Extract the [x, y] coordinate from the center of the cell holding the provided text.  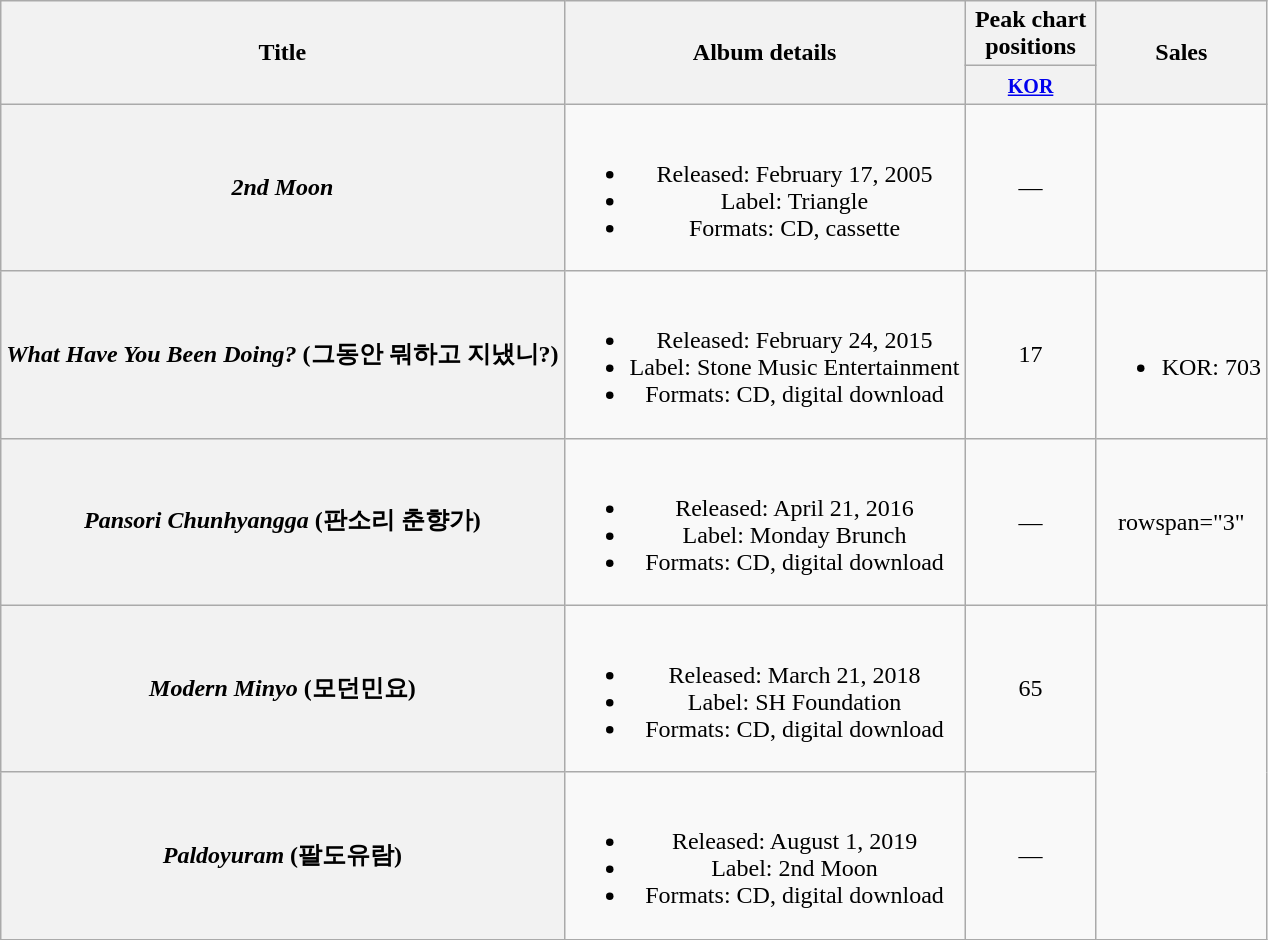
Released: February 24, 2015Label: Stone Music EntertainmentFormats: CD, digital download [764, 354]
Released: February 17, 2005Label: TriangleFormats: CD, cassette [764, 188]
Album details [764, 52]
What Have You Been Doing? (그동안 뭐하고 지냈니?) [282, 354]
Paldoyuram (팔도유람) [282, 856]
Released: March 21, 2018Label: SH FoundationFormats: CD, digital download [764, 688]
Pansori Chunhyangga (판소리 춘향가) [282, 522]
17 [1030, 354]
Sales [1181, 52]
Title [282, 52]
Peak chart positions [1030, 34]
KOR [1030, 85]
Released: August 1, 2019Label: 2nd MoonFormats: CD, digital download [764, 856]
rowspan="3" [1181, 522]
65 [1030, 688]
2nd Moon [282, 188]
KOR: 703 [1181, 354]
Modern Minyo (모던민요) [282, 688]
Released: April 21, 2016Label: Monday BrunchFormats: CD, digital download [764, 522]
